Scan for the cell matching the given text and deliver its (X, Y) coordinate at center. 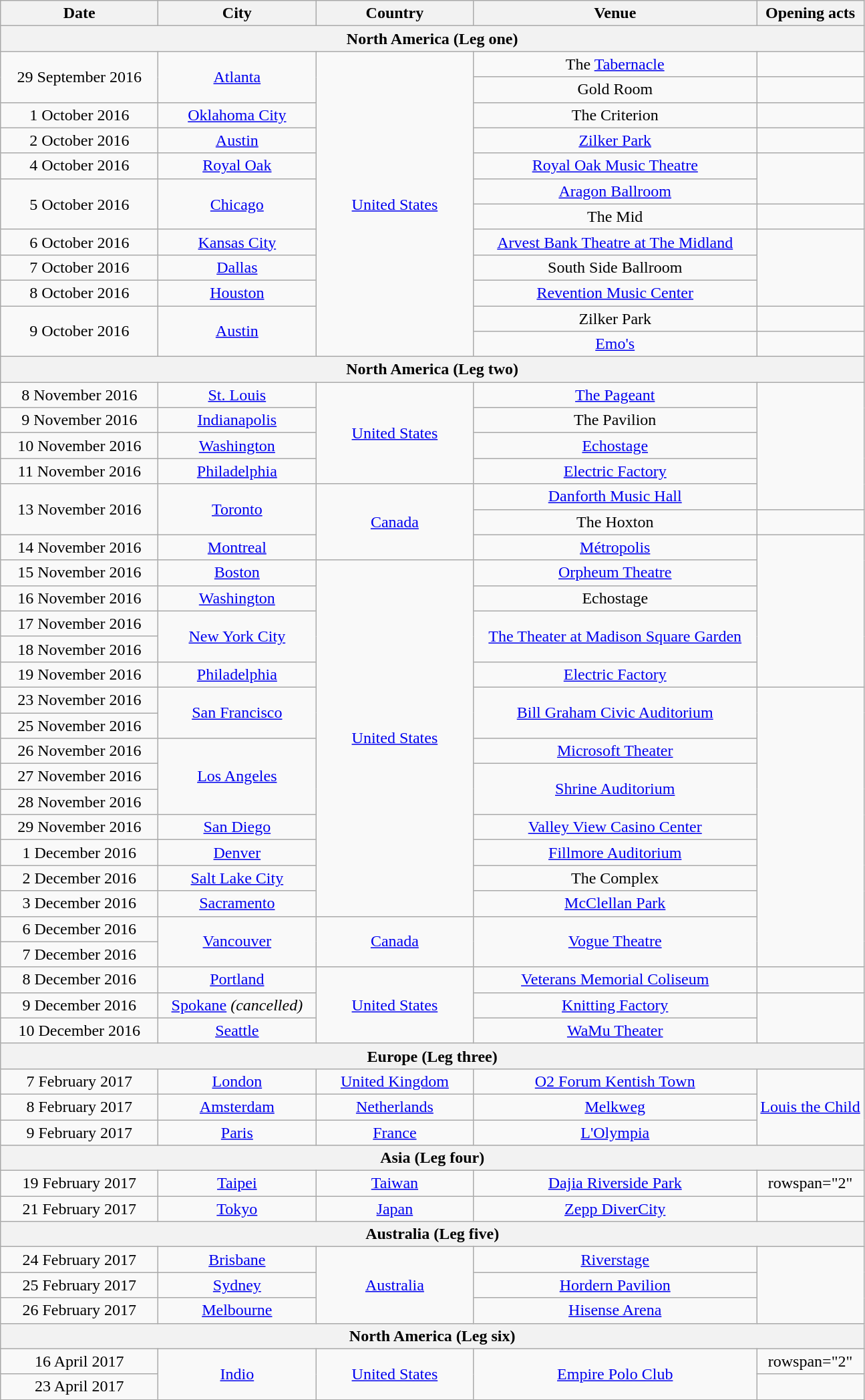
29 September 2016 (79, 77)
29 November 2016 (79, 827)
23 November 2016 (79, 700)
San Diego (237, 827)
14 November 2016 (79, 547)
Brisbane (237, 1260)
Shrine Auditorium (615, 789)
The Mid (615, 217)
1 December 2016 (79, 853)
St. Louis (237, 395)
16 November 2016 (79, 598)
Spokane (cancelled) (237, 1005)
26 February 2017 (79, 1310)
London (237, 1081)
The Hoxton (615, 522)
Riverstage (615, 1260)
South Side Ballroom (615, 267)
Australia (Leg five) (433, 1234)
North America (Leg six) (433, 1336)
North America (Leg two) (433, 370)
Melbourne (237, 1310)
27 November 2016 (79, 777)
19 November 2016 (79, 674)
Venue (615, 13)
9 December 2016 (79, 1005)
Dallas (237, 267)
Bill Graham Civic Auditorium (615, 712)
Aragon Ballroom (615, 191)
10 November 2016 (79, 446)
Empire Polo Club (615, 1374)
16 April 2017 (79, 1361)
Denver (237, 853)
11 November 2016 (79, 471)
Oklahoma City (237, 115)
WaMu Theater (615, 1030)
Asia (Leg four) (433, 1158)
Kansas City (237, 242)
The Complex (615, 878)
San Francisco (237, 712)
Louis the Child (810, 1107)
21 February 2017 (79, 1209)
8 December 2016 (79, 980)
8 October 2016 (79, 293)
Sydney (237, 1285)
1 October 2016 (79, 115)
The Pavilion (615, 420)
18 November 2016 (79, 649)
Indio (237, 1374)
Chicago (237, 204)
7 December 2016 (79, 954)
Gold Room (615, 90)
Vogue Theatre (615, 942)
6 October 2016 (79, 242)
Zepp DiverCity (615, 1209)
13 November 2016 (79, 509)
The Criterion (615, 115)
Fillmore Auditorium (615, 853)
Revention Music Center (615, 293)
7 October 2016 (79, 267)
9 February 2017 (79, 1133)
15 November 2016 (79, 573)
19 February 2017 (79, 1183)
28 November 2016 (79, 802)
Hisense Arena (615, 1310)
2 December 2016 (79, 878)
Boston (237, 573)
Veterans Memorial Coliseum (615, 980)
Netherlands (395, 1107)
Danforth Music Hall (615, 497)
Indianapolis (237, 420)
Salt Lake City (237, 878)
McClellan Park (615, 903)
Country (395, 13)
Arvest Bank Theatre at The Midland (615, 242)
Atlanta (237, 77)
L'Olympia (615, 1133)
Dajia Riverside Park (615, 1183)
4 October 2016 (79, 166)
Opening acts (810, 13)
17 November 2016 (79, 623)
Métropolis (615, 547)
United Kingdom (395, 1081)
Amsterdam (237, 1107)
Orpheum Theatre (615, 573)
Europe (Leg three) (433, 1056)
5 October 2016 (79, 204)
Portland (237, 980)
Toronto (237, 509)
8 February 2017 (79, 1107)
Australia (395, 1285)
Paris (237, 1133)
Melkweg (615, 1107)
Royal Oak (237, 166)
Taipei (237, 1183)
25 February 2017 (79, 1285)
Japan (395, 1209)
North America (Leg one) (433, 39)
City (237, 13)
Knitting Factory (615, 1005)
O2 Forum Kentish Town (615, 1081)
Tokyo (237, 1209)
Hordern Pavilion (615, 1285)
The Theater at Madison Square Garden (615, 636)
New York City (237, 636)
Seattle (237, 1030)
Emo's (615, 344)
10 December 2016 (79, 1030)
9 November 2016 (79, 420)
24 February 2017 (79, 1260)
Los Angeles (237, 777)
2 October 2016 (79, 140)
The Pageant (615, 395)
The Tabernacle (615, 64)
6 December 2016 (79, 929)
7 February 2017 (79, 1081)
8 November 2016 (79, 395)
9 October 2016 (79, 331)
Valley View Casino Center (615, 827)
Sacramento (237, 903)
Montreal (237, 547)
25 November 2016 (79, 725)
Houston (237, 293)
Vancouver (237, 942)
23 April 2017 (79, 1387)
Taiwan (395, 1183)
Royal Oak Music Theatre (615, 166)
3 December 2016 (79, 903)
France (395, 1133)
Microsoft Theater (615, 751)
26 November 2016 (79, 751)
Date (79, 13)
